Return [X, Y] of the center of cell containing provided text 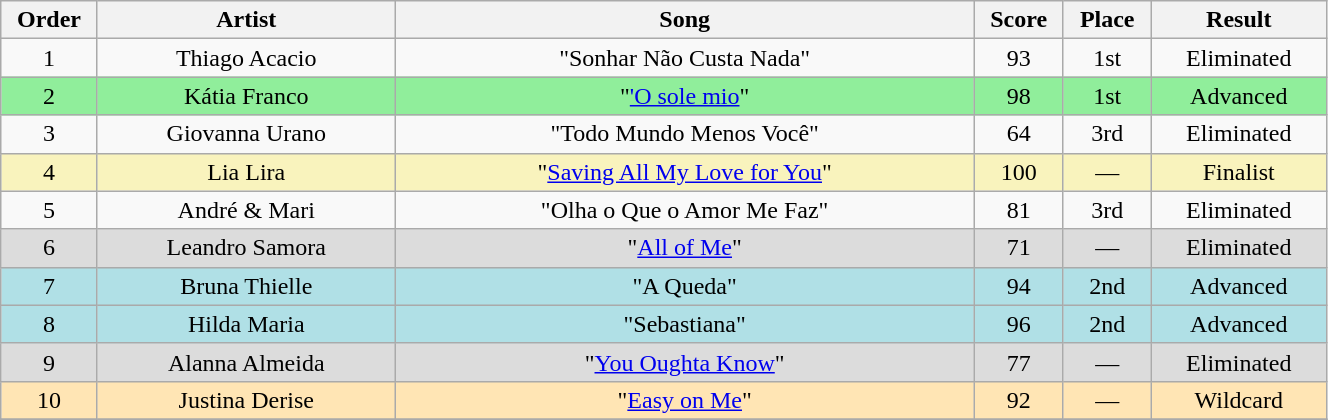
Thiago Acacio [246, 58]
10 [49, 400]
Kátia Franco [246, 96]
"Sebastiana" [684, 324]
Finalist [1238, 172]
96 [1018, 324]
77 [1018, 362]
Wildcard [1238, 400]
"Olha o Que o Amor Me Faz" [684, 210]
5 [49, 210]
"Sonhar Não Custa Nada" [684, 58]
"A Queda" [684, 286]
"You Oughta Know" [684, 362]
"All of Me" [684, 248]
64 [1018, 134]
Song [684, 20]
7 [49, 286]
98 [1018, 96]
94 [1018, 286]
6 [49, 248]
Lia Lira [246, 172]
Score [1018, 20]
André & Mari [246, 210]
"Easy on Me" [684, 400]
Alanna Almeida [246, 362]
92 [1018, 400]
Giovanna Urano [246, 134]
Justina Derise [246, 400]
4 [49, 172]
Leandro Samora [246, 248]
"Saving All My Love for You" [684, 172]
Hilda Maria [246, 324]
71 [1018, 248]
Bruna Thielle [246, 286]
100 [1018, 172]
3 [49, 134]
2 [49, 96]
"'O sole mio" [684, 96]
Artist [246, 20]
Place [1107, 20]
"Todo Mundo Menos Você" [684, 134]
Order [49, 20]
8 [49, 324]
1 [49, 58]
93 [1018, 58]
Result [1238, 20]
81 [1018, 210]
9 [49, 362]
